Provide the (x, y) coordinate of the cell's center where the given text is located.  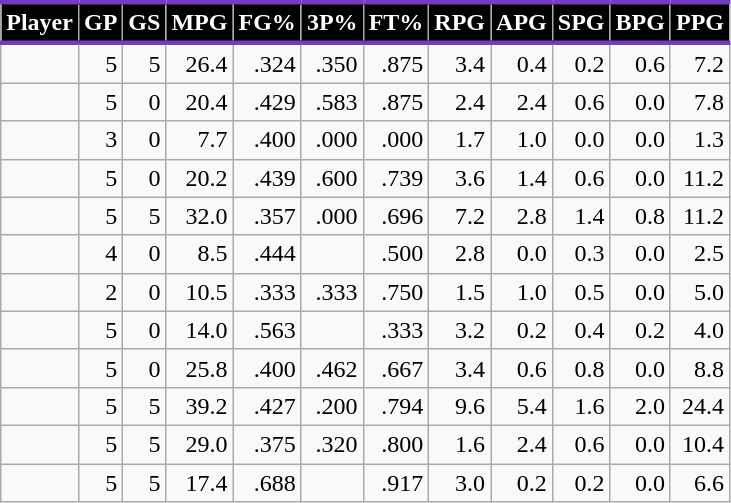
.427 (267, 406)
1.3 (700, 140)
0.5 (581, 292)
.739 (396, 178)
24.4 (700, 406)
5.0 (700, 292)
3.0 (460, 483)
.350 (332, 63)
6.6 (700, 483)
.320 (332, 444)
FG% (267, 22)
.794 (396, 406)
3P% (332, 22)
.667 (396, 368)
29.0 (200, 444)
26.4 (200, 63)
8.8 (700, 368)
.429 (267, 102)
.563 (267, 330)
3.2 (460, 330)
.439 (267, 178)
2 (100, 292)
SPG (581, 22)
0.3 (581, 254)
25.8 (200, 368)
MPG (200, 22)
.583 (332, 102)
.917 (396, 483)
GP (100, 22)
.357 (267, 216)
.600 (332, 178)
1.7 (460, 140)
4.0 (700, 330)
2.5 (700, 254)
10.5 (200, 292)
FT% (396, 22)
.200 (332, 406)
7.8 (700, 102)
3.6 (460, 178)
3 (100, 140)
20.4 (200, 102)
.688 (267, 483)
.375 (267, 444)
20.2 (200, 178)
.444 (267, 254)
.750 (396, 292)
PPG (700, 22)
2.0 (640, 406)
BPG (640, 22)
9.6 (460, 406)
.500 (396, 254)
RPG (460, 22)
.462 (332, 368)
14.0 (200, 330)
.696 (396, 216)
10.4 (700, 444)
.324 (267, 63)
8.5 (200, 254)
1.5 (460, 292)
Player (40, 22)
APG (522, 22)
GS (144, 22)
32.0 (200, 216)
4 (100, 254)
7.7 (200, 140)
17.4 (200, 483)
5.4 (522, 406)
39.2 (200, 406)
.800 (396, 444)
